Scan for the cell matching the given text and deliver its (x, y) coordinate at center. 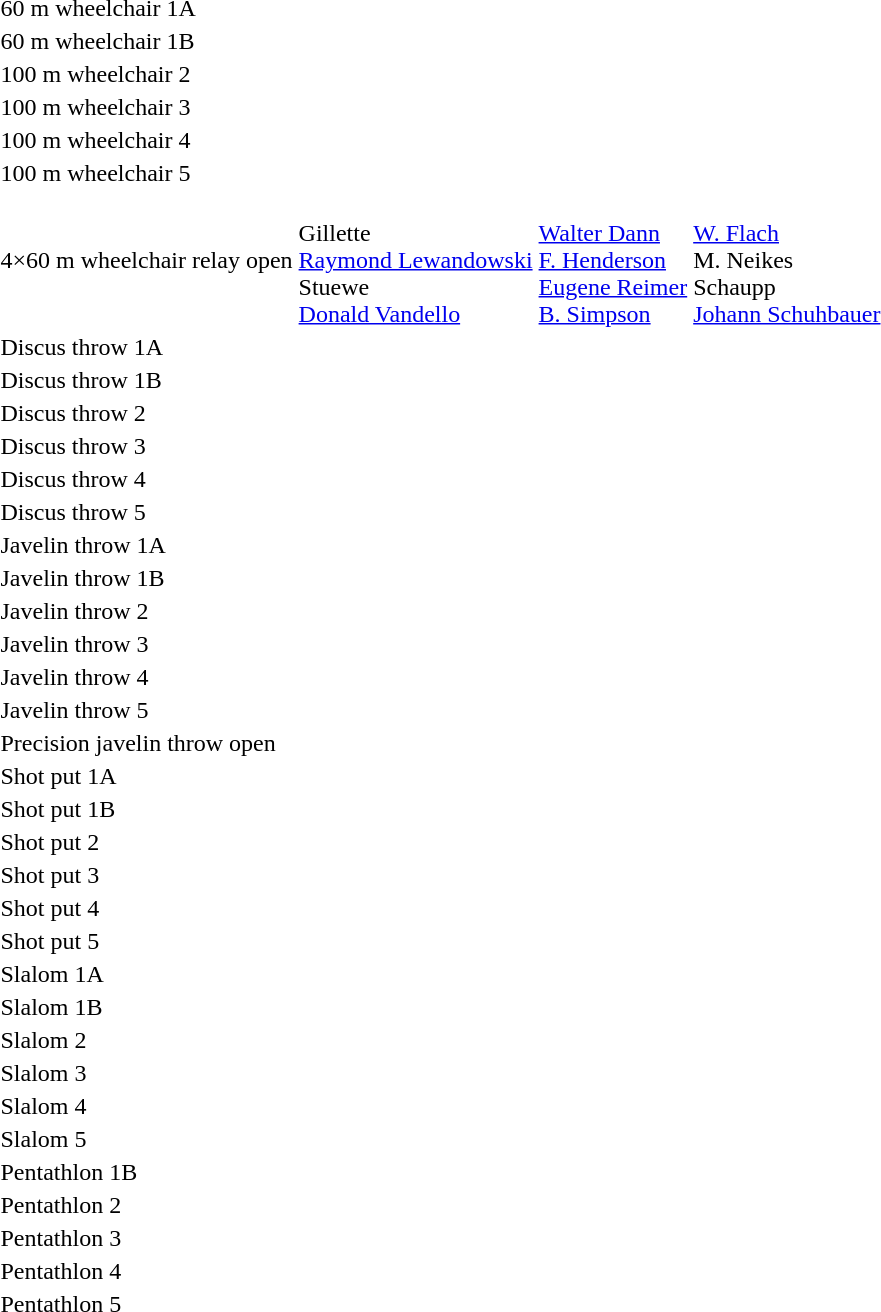
Gillette Raymond Lewandowski Stuewe Donald Vandello (416, 260)
Walter Dann F. Henderson Eugene Reimer B. Simpson (613, 260)
